Provide the [X, Y] coordinate of the cell's center where the given text is located.  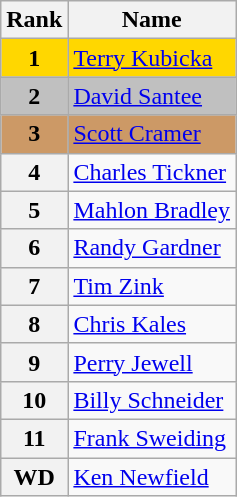
5 [34, 210]
Randy Gardner [152, 248]
Rank [34, 20]
Billy Schneider [152, 400]
Name [152, 20]
David Santee [152, 96]
WD [34, 477]
Chris Kales [152, 324]
Scott Cramer [152, 134]
Ken Newfield [152, 477]
Frank Sweiding [152, 438]
8 [34, 324]
2 [34, 96]
Tim Zink [152, 286]
4 [34, 172]
7 [34, 286]
9 [34, 362]
10 [34, 400]
11 [34, 438]
Mahlon Bradley [152, 210]
3 [34, 134]
1 [34, 58]
Perry Jewell [152, 362]
6 [34, 248]
Charles Tickner [152, 172]
Terry Kubicka [152, 58]
